Provide the [X, Y] coordinate of the cell's center where the given text is located.  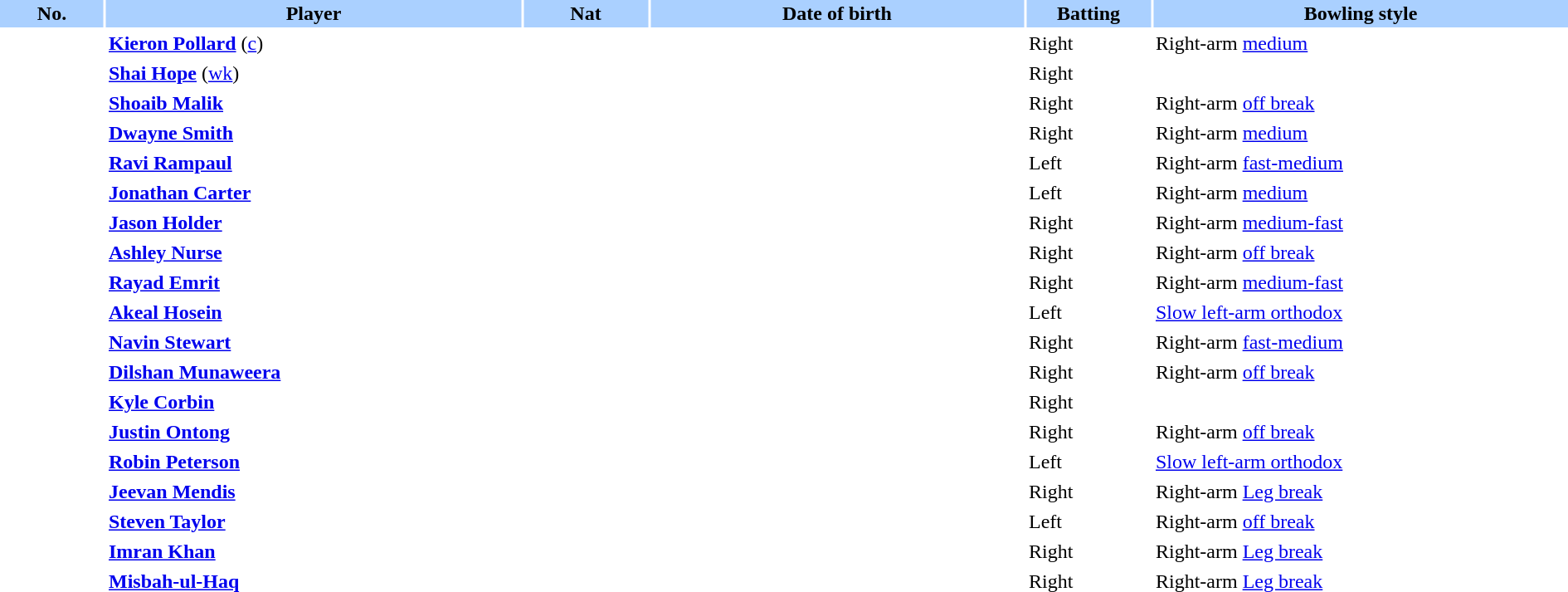
Ravi Rampaul [314, 163]
Shai Hope (wk) [314, 73]
Nat [586, 13]
Robin Peterson [314, 462]
Navin Stewart [314, 342]
Batting [1088, 13]
Rayad Emrit [314, 282]
Justin Ontong [314, 432]
Dilshan Munaweera [314, 372]
Kieron Pollard (c) [314, 43]
Player [314, 13]
Ashley Nurse [314, 252]
Dwayne Smith [314, 133]
Shoaib Malik [314, 103]
No. [51, 13]
Jonathan Carter [314, 193]
Jeevan Mendis [314, 492]
Jason Holder [314, 223]
Steven Taylor [314, 521]
Bowling style [1361, 13]
Kyle Corbin [314, 402]
Akeal Hosein [314, 312]
Date of birth [837, 13]
Imran Khan [314, 551]
